Output the [x, y] coordinate of the center of the cell containing the given text.  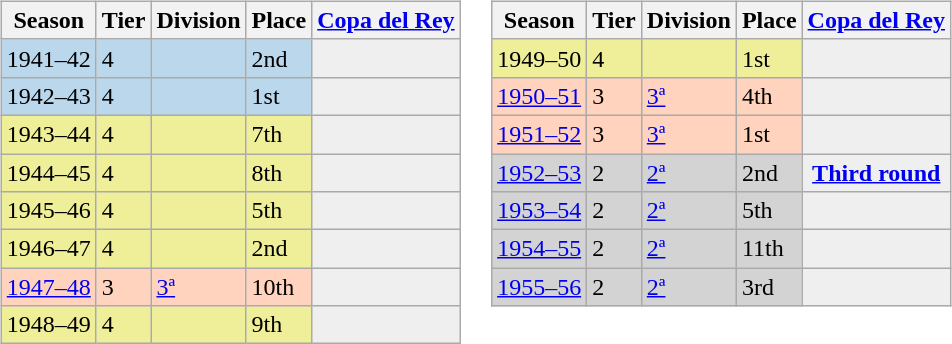
1954–55 [540, 249]
4th [769, 96]
1949–50 [540, 58]
1944–45 [48, 173]
1943–44 [48, 134]
8th [279, 173]
1953–54 [540, 211]
1947–48 [48, 287]
1951–52 [540, 134]
11th [769, 249]
7th [279, 134]
1942–43 [48, 96]
3rd [769, 287]
1945–46 [48, 211]
9th [279, 325]
10th [279, 287]
1952–53 [540, 173]
1950–51 [540, 96]
1955–56 [540, 287]
1948–49 [48, 325]
1946–47 [48, 249]
Third round [876, 173]
1941–42 [48, 58]
